Provide the [X, Y] coordinate of the cell's center where the given text is located.  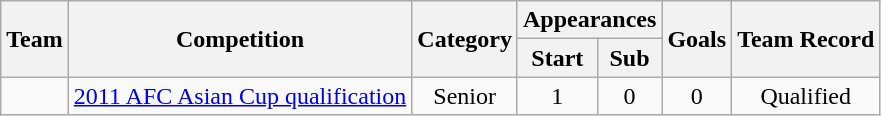
Sub [630, 58]
1 [557, 96]
Senior [465, 96]
Team [35, 39]
2011 AFC Asian Cup qualification [240, 96]
Appearances [589, 20]
Team Record [806, 39]
Goals [697, 39]
Start [557, 58]
Category [465, 39]
Qualified [806, 96]
Competition [240, 39]
